Find where the given text appears and provide that cell's center as [X, Y] coordinate. 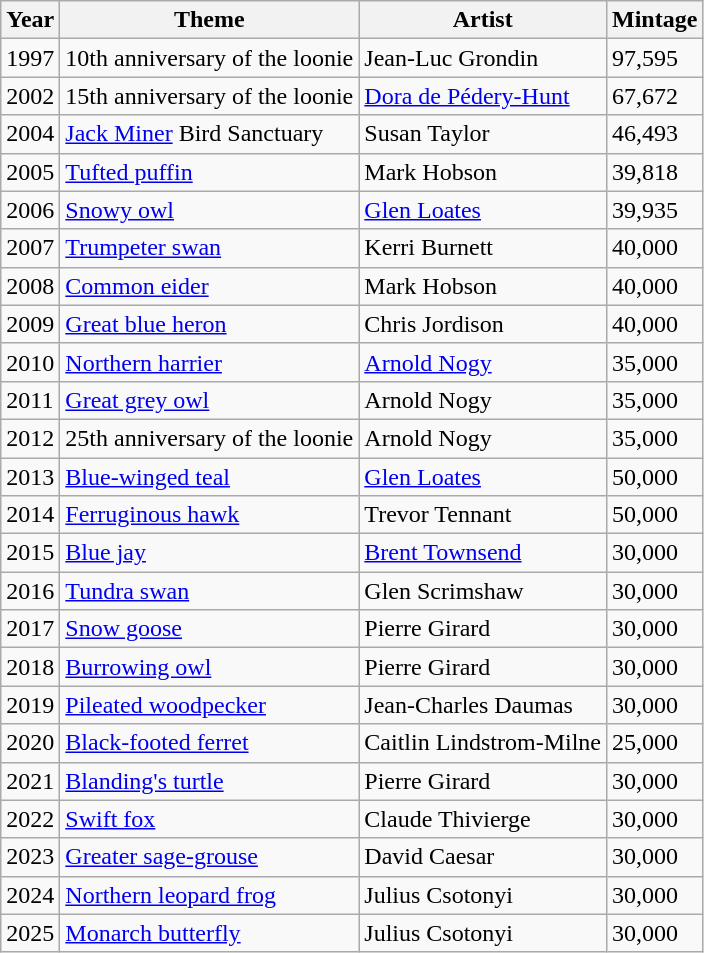
Glen Scrimshaw [483, 591]
2015 [30, 553]
Tundra swan [210, 591]
2018 [30, 667]
2005 [30, 172]
Blanding's turtle [210, 781]
Greater sage-grouse [210, 857]
2002 [30, 96]
Pileated woodpecker [210, 705]
Swift fox [210, 819]
67,672 [655, 96]
Common eider [210, 286]
2010 [30, 362]
Trumpeter swan [210, 248]
Blue jay [210, 553]
Mintage [655, 20]
1997 [30, 58]
2024 [30, 895]
Claude Thivierge [483, 819]
2004 [30, 134]
Tufted puffin [210, 172]
2007 [30, 248]
Artist [483, 20]
2016 [30, 591]
2020 [30, 743]
2019 [30, 705]
Susan Taylor [483, 134]
39,935 [655, 210]
Caitlin Lindstrom-Milne [483, 743]
Jean-Luc Grondin [483, 58]
Jack Miner Bird Sanctuary [210, 134]
Great blue heron [210, 324]
2022 [30, 819]
39,818 [655, 172]
2009 [30, 324]
Northern harrier [210, 362]
25th anniversary of the loonie [210, 438]
Theme [210, 20]
25,000 [655, 743]
2013 [30, 477]
2008 [30, 286]
Great grey owl [210, 400]
Northern leopard frog [210, 895]
2023 [30, 857]
Jean-Charles Daumas [483, 705]
Dora de Pédery-Hunt [483, 96]
Year [30, 20]
97,595 [655, 58]
2021 [30, 781]
Snowy owl [210, 210]
Monarch butterfly [210, 933]
10th anniversary of the loonie [210, 58]
2012 [30, 438]
2025 [30, 933]
Snow goose [210, 629]
Chris Jordison [483, 324]
2017 [30, 629]
2006 [30, 210]
46,493 [655, 134]
Blue-winged teal [210, 477]
Kerri Burnett [483, 248]
Burrowing owl [210, 667]
2014 [30, 515]
Black-footed ferret [210, 743]
Trevor Tennant [483, 515]
15th anniversary of the loonie [210, 96]
Ferruginous hawk [210, 515]
2011 [30, 400]
Brent Townsend [483, 553]
David Caesar [483, 857]
